Search for the cell housing the specified text and yield its (X, Y) center coordinate. 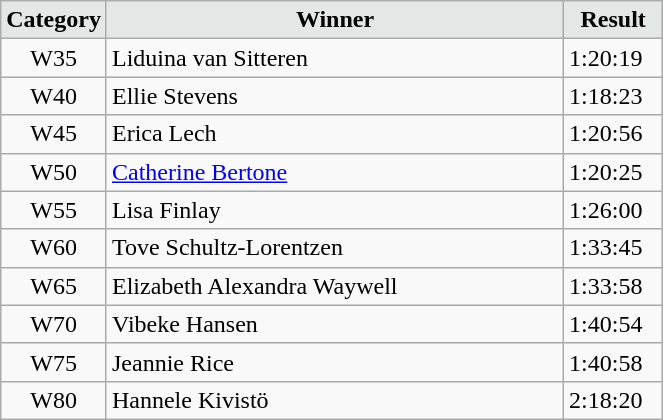
1:18:23 (614, 96)
1:20:56 (614, 134)
Catherine Bertone (334, 172)
1:33:45 (614, 248)
W60 (54, 248)
Tove Schultz-Lorentzen (334, 248)
Category (54, 20)
Result (614, 20)
1:20:25 (614, 172)
Hannele Kivistö (334, 400)
W65 (54, 286)
Jeannie Rice (334, 362)
Elizabeth Alexandra Waywell (334, 286)
1:40:58 (614, 362)
Winner (334, 20)
W80 (54, 400)
1:40:54 (614, 324)
Ellie Stevens (334, 96)
2:18:20 (614, 400)
W55 (54, 210)
1:20:19 (614, 58)
W40 (54, 96)
W45 (54, 134)
W70 (54, 324)
Lisa Finlay (334, 210)
Liduina van Sitteren (334, 58)
1:26:00 (614, 210)
1:33:58 (614, 286)
W50 (54, 172)
W35 (54, 58)
W75 (54, 362)
Vibeke Hansen (334, 324)
Erica Lech (334, 134)
